Output the [x, y] coordinate of the center of the cell containing the given text.  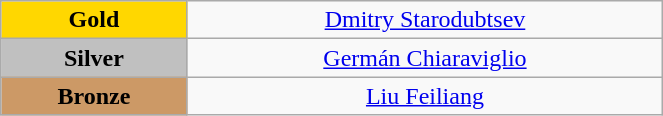
Silver [94, 58]
Liu Feiliang [425, 96]
Gold [94, 20]
Dmitry Starodubtsev [425, 20]
Bronze [94, 96]
Germán Chiaraviglio [425, 58]
